For the text-containing cell, return its midpoint in [x, y] coordinate format. 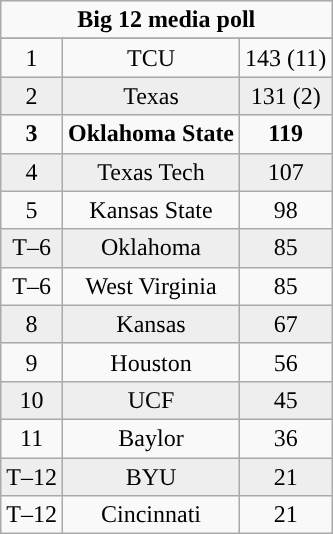
107 [286, 172]
Oklahoma State [150, 134]
Kansas State [150, 210]
Big 12 media poll [166, 20]
West Virginia [150, 286]
Houston [150, 362]
10 [32, 400]
Cincinnati [150, 515]
TCU [150, 58]
BYU [150, 477]
2 [32, 96]
11 [32, 438]
56 [286, 362]
Texas Tech [150, 172]
UCF [150, 400]
Texas [150, 96]
3 [32, 134]
98 [286, 210]
67 [286, 324]
8 [32, 324]
4 [32, 172]
Baylor [150, 438]
Kansas [150, 324]
131 (2) [286, 96]
9 [32, 362]
143 (11) [286, 58]
119 [286, 134]
36 [286, 438]
5 [32, 210]
Oklahoma [150, 248]
45 [286, 400]
1 [32, 58]
